Extract the [X, Y] coordinate from the center of the cell holding the provided text.  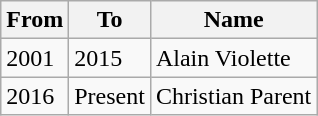
Alain Violette [233, 58]
2001 [35, 58]
Christian Parent [233, 96]
Present [110, 96]
2016 [35, 96]
Name [233, 20]
From [35, 20]
2015 [110, 58]
To [110, 20]
